Return [X, Y] of the center of cell containing provided text 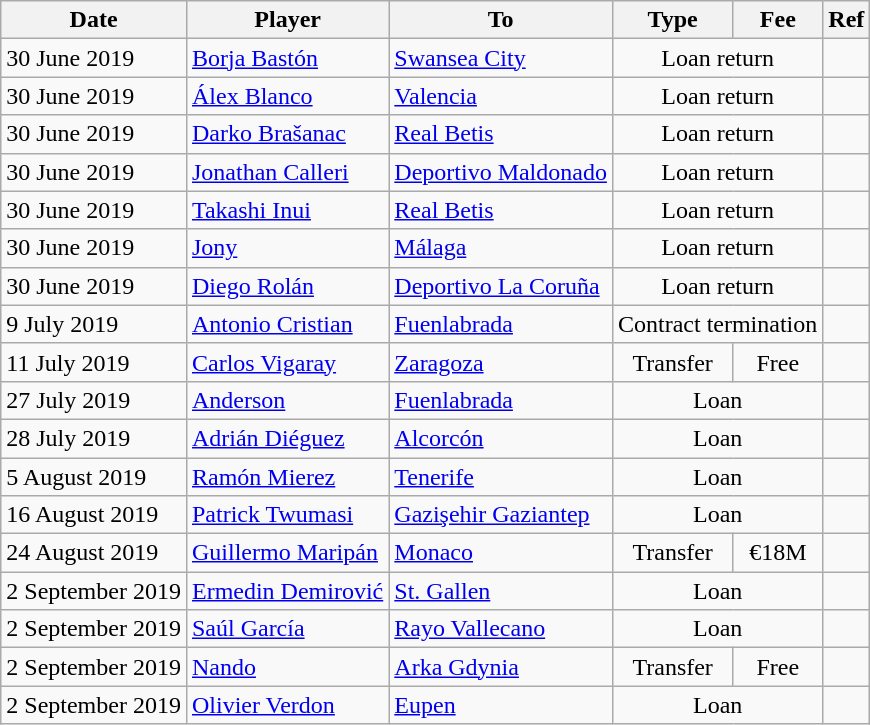
Zaragoza [501, 362]
Jonathan Calleri [287, 172]
Anderson [287, 400]
16 August 2019 [94, 515]
9 July 2019 [94, 324]
Adrián Diéguez [287, 438]
Ermedin Demirović [287, 591]
5 August 2019 [94, 477]
Antonio Cristian [287, 324]
Valencia [501, 96]
Saúl García [287, 629]
Diego Rolán [287, 286]
27 July 2019 [94, 400]
Arka Gdynia [501, 667]
Eupen [501, 705]
Deportivo La Coruña [501, 286]
Málaga [501, 248]
Player [287, 20]
Rayo Vallecano [501, 629]
Borja Bastón [287, 58]
Darko Brašanac [287, 134]
Álex Blanco [287, 96]
Gazişehir Gaziantep [501, 515]
24 August 2019 [94, 553]
Fee [778, 20]
Ref [846, 20]
To [501, 20]
Guillermo Maripán [287, 553]
Deportivo Maldonado [501, 172]
Jony [287, 248]
€18M [778, 553]
Ramón Mierez [287, 477]
Takashi Inui [287, 210]
Alcorcón [501, 438]
Contract termination [717, 324]
Nando [287, 667]
Monaco [501, 553]
Date [94, 20]
28 July 2019 [94, 438]
St. Gallen [501, 591]
Type [672, 20]
Swansea City [501, 58]
Olivier Verdon [287, 705]
11 July 2019 [94, 362]
Patrick Twumasi [287, 515]
Tenerife [501, 477]
Carlos Vigaray [287, 362]
